From the cell containing the given text, extract its center point as (x, y) coordinate. 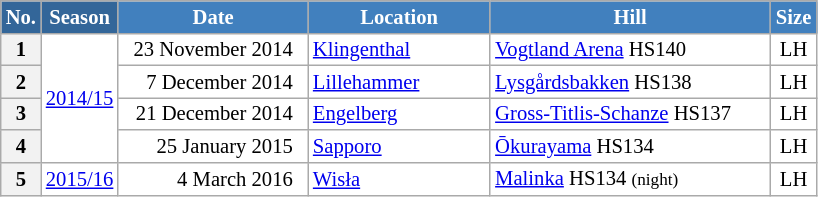
2 (21, 81)
Size (794, 16)
Engelberg (399, 113)
5 (21, 179)
Klingenthal (399, 49)
25 January 2015 (213, 146)
Hill (630, 16)
Wisła (399, 179)
Malinka HS134 (night) (630, 179)
Ōkurayama HS134 (630, 146)
4 March 2016 (213, 179)
Gross-Titlis-Schanze HS137 (630, 113)
Lillehammer (399, 81)
Lysgårdsbakken HS138 (630, 81)
21 December 2014 (213, 113)
1 (21, 49)
Location (399, 16)
Season (80, 16)
23 November 2014 (213, 49)
2014/15 (80, 98)
2015/16 (80, 179)
3 (21, 113)
Date (213, 16)
Sapporo (399, 146)
No. (21, 16)
4 (21, 146)
7 December 2014 (213, 81)
Vogtland Arena HS140 (630, 49)
